Output the [x, y] coordinate of the center of the cell containing the given text.  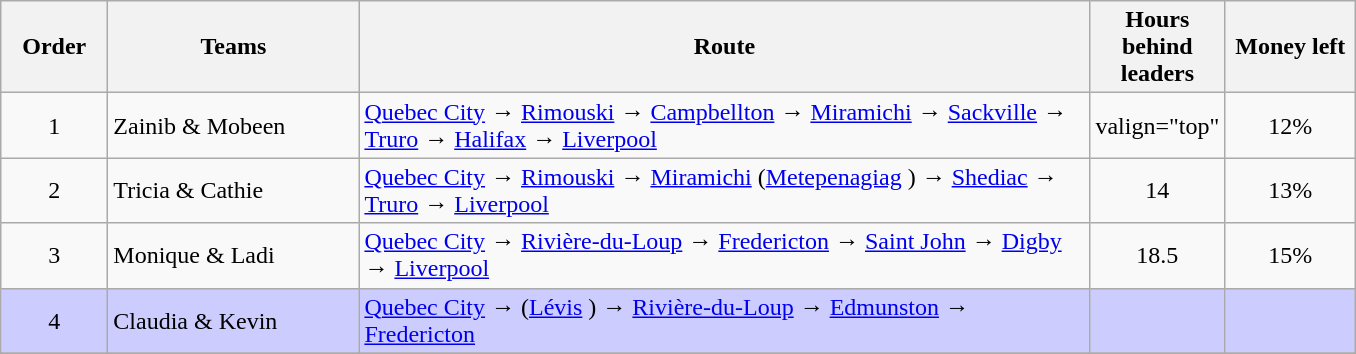
1 [54, 126]
Hours behind leaders [1158, 47]
13% [1290, 190]
Order [54, 47]
Quebec City → Rimouski → Campbellton → Miramichi → Sackville → Truro → Halifax → Liverpool [724, 126]
Claudia & Kevin [234, 320]
Quebec City → Rivière-du-Loup → Fredericton → Saint John → Digby → Liverpool [724, 256]
Zainib & Mobeen [234, 126]
2 [54, 190]
Monique & Ladi [234, 256]
Quebec City → Rimouski → Miramichi (Metepenagiag ) → Shediac → Truro → Liverpool [724, 190]
4 [54, 320]
12% [1290, 126]
Teams [234, 47]
14 [1158, 190]
15% [1290, 256]
Route [724, 47]
18.5 [1158, 256]
Tricia & Cathie [234, 190]
Quebec City → (Lévis ) → Rivière-du-Loup → Edmunston → Fredericton [724, 320]
valign="top" [1158, 126]
Money left [1290, 47]
3 [54, 256]
